Determine the [x, y] coordinate at the center of the cell enclosing the given text.  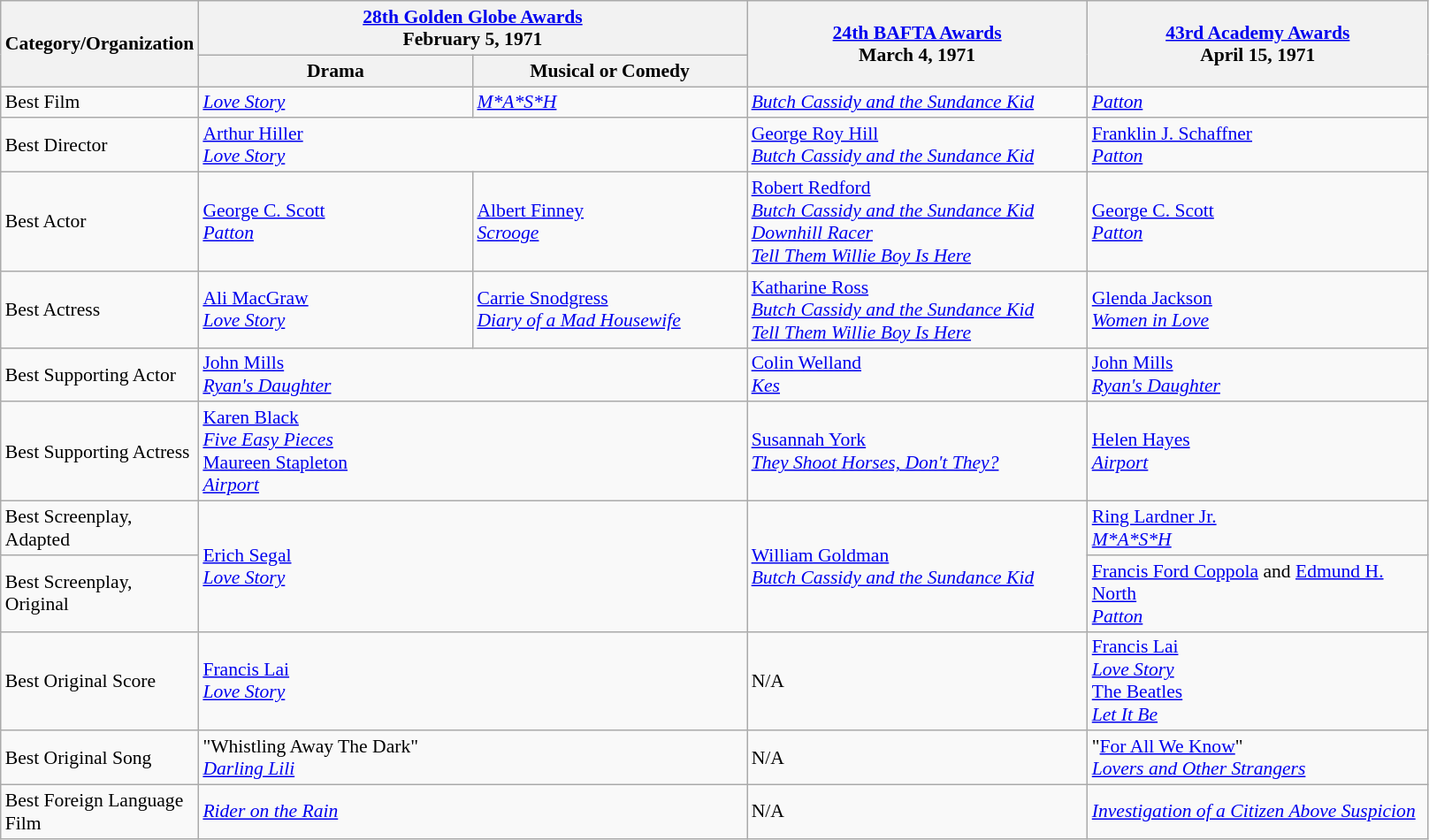
Albert FinneyScrooge [609, 222]
Love Story [335, 103]
George Roy HillButch Cassidy and the Sundance Kid [918, 145]
Best Original Score [100, 681]
Best Original Song [100, 759]
Musical or Comedy [609, 71]
Best Screenplay, Adapted [100, 529]
William GoldmanButch Cassidy and the Sundance Kid [918, 567]
Katharine RossButch Cassidy and the Sundance KidTell Them Willie Boy Is Here [918, 309]
Francis LaiLove Story [472, 681]
Franklin J. SchaffnerPatton [1257, 145]
Ring Lardner Jr.M*A*S*H [1257, 529]
Francis LaiLove StoryThe BeatlesLet It Be [1257, 681]
Francis Ford Coppola and Edmund H. NorthPatton [1257, 594]
Butch Cassidy and the Sundance Kid [918, 103]
Drama [335, 71]
Best Actor [100, 222]
Category/Organization [100, 44]
Best Foreign Language Film [100, 812]
Carrie SnodgressDiary of a Mad Housewife [609, 309]
Susannah YorkThey Shoot Horses, Don't They? [918, 452]
Arthur HillerLove Story [472, 145]
Patton [1257, 103]
Glenda JacksonWomen in Love [1257, 309]
"Whistling Away The Dark"Darling Lili [472, 759]
Colin WellandKes [918, 375]
Karen BlackFive Easy PiecesMaureen StapletonAirport [472, 452]
M*A*S*H [609, 103]
Best Screenplay, Original [100, 594]
43rd Academy AwardsApril 15, 1971 [1257, 44]
Rider on the Rain [472, 812]
Ali MacGrawLove Story [335, 309]
Investigation of a Citizen Above Suspicion [1257, 812]
28th Golden Globe AwardsFebruary 5, 1971 [472, 28]
Best Film [100, 103]
Robert RedfordButch Cassidy and the Sundance KidDownhill RacerTell Them Willie Boy Is Here [918, 222]
Best Supporting Actress [100, 452]
Best Actress [100, 309]
"For All We Know"Lovers and Other Strangers [1257, 759]
Best Supporting Actor [100, 375]
24th BAFTA AwardsMarch 4, 1971 [918, 44]
Erich SegalLove Story [472, 567]
Helen HayesAirport [1257, 452]
Best Director [100, 145]
